Return (X, Y) of the center of cell containing provided text 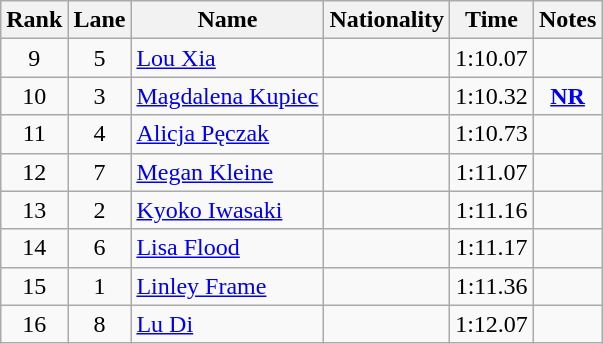
3 (100, 96)
Lane (100, 20)
Lou Xia (228, 58)
1:10.32 (492, 96)
Megan Kleine (228, 172)
Rank (34, 20)
Nationality (387, 20)
4 (100, 134)
Name (228, 20)
1:11.36 (492, 286)
2 (100, 210)
9 (34, 58)
Kyoko Iwasaki (228, 210)
1:10.07 (492, 58)
1:11.07 (492, 172)
Time (492, 20)
1:12.07 (492, 324)
11 (34, 134)
1 (100, 286)
NR (567, 96)
14 (34, 248)
1:11.16 (492, 210)
12 (34, 172)
8 (100, 324)
7 (100, 172)
Alicja Pęczak (228, 134)
15 (34, 286)
1:10.73 (492, 134)
1:11.17 (492, 248)
6 (100, 248)
16 (34, 324)
Lu Di (228, 324)
10 (34, 96)
Notes (567, 20)
Lisa Flood (228, 248)
5 (100, 58)
Magdalena Kupiec (228, 96)
13 (34, 210)
Linley Frame (228, 286)
